Provide the [X, Y] coordinate of the cell's center where the given text is located.  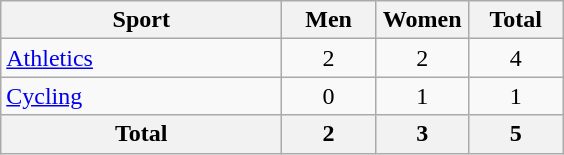
3 [422, 134]
0 [329, 96]
Men [329, 20]
Cycling [142, 96]
5 [516, 134]
Sport [142, 20]
4 [516, 58]
Athletics [142, 58]
Women [422, 20]
